Pinpoint the cell where the given text exists, returning its [x, y] midpoint coordinate. 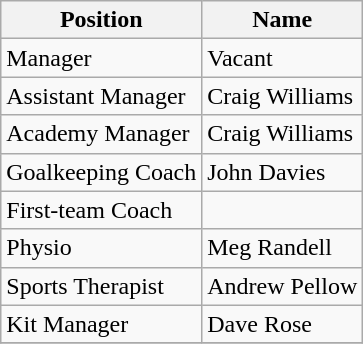
Assistant Manager [102, 96]
Dave Rose [282, 324]
Meg Randell [282, 248]
Sports Therapist [102, 286]
John Davies [282, 172]
Position [102, 20]
Physio [102, 248]
Vacant [282, 58]
Kit Manager [102, 324]
Manager [102, 58]
First-team Coach [102, 210]
Academy Manager [102, 134]
Goalkeeping Coach [102, 172]
Name [282, 20]
Andrew Pellow [282, 286]
